Provide the (X, Y) coordinate of the cell's center where the given text is located.  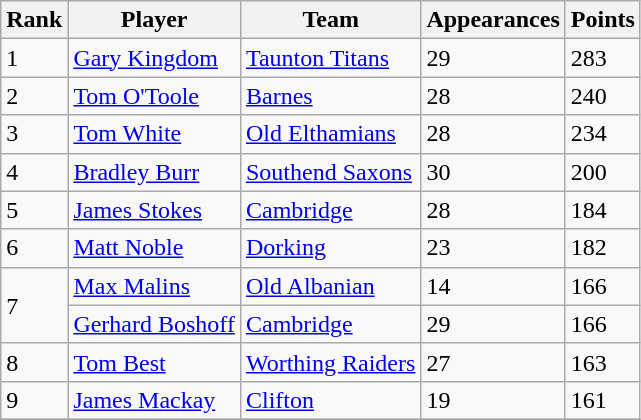
161 (602, 400)
Tom O'Toole (154, 96)
Southend Saxons (330, 172)
234 (602, 134)
Old Albanian (330, 286)
Points (602, 20)
3 (34, 134)
James Mackay (154, 400)
5 (34, 210)
Player (154, 20)
Worthing Raiders (330, 362)
James Stokes (154, 210)
Bradley Burr (154, 172)
19 (493, 400)
184 (602, 210)
Appearances (493, 20)
7 (34, 305)
Dorking (330, 248)
Matt Noble (154, 248)
240 (602, 96)
Clifton (330, 400)
200 (602, 172)
Max Malins (154, 286)
8 (34, 362)
1 (34, 58)
14 (493, 286)
163 (602, 362)
182 (602, 248)
Taunton Titans (330, 58)
Gary Kingdom (154, 58)
Old Elthamians (330, 134)
Team (330, 20)
Gerhard Boshoff (154, 324)
2 (34, 96)
283 (602, 58)
Tom White (154, 134)
9 (34, 400)
30 (493, 172)
6 (34, 248)
Tom Best (154, 362)
27 (493, 362)
Barnes (330, 96)
Rank (34, 20)
4 (34, 172)
23 (493, 248)
